Return [x, y] of the center of cell containing provided text 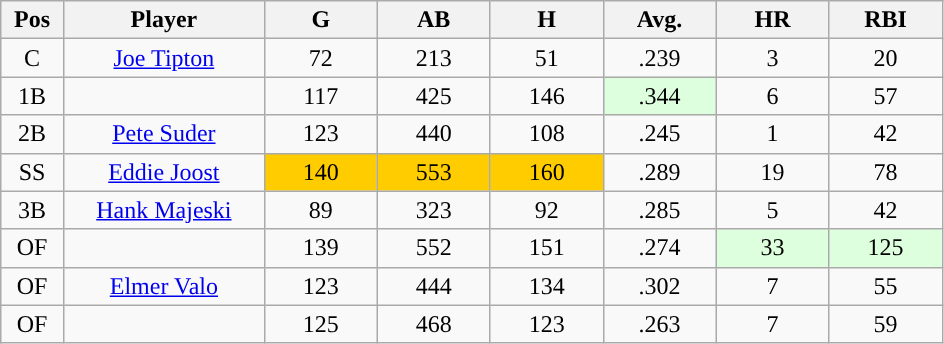
SS [32, 172]
1 [772, 134]
3 [772, 58]
Player [164, 20]
140 [320, 172]
.245 [660, 134]
440 [434, 134]
Avg. [660, 20]
59 [886, 324]
.302 [660, 286]
151 [546, 248]
425 [434, 96]
G [320, 20]
H [546, 20]
55 [886, 286]
33 [772, 248]
HR [772, 20]
.285 [660, 210]
.344 [660, 96]
Hank Majeski [164, 210]
57 [886, 96]
72 [320, 58]
Pos [32, 20]
AB [434, 20]
444 [434, 286]
1B [32, 96]
Elmer Valo [164, 286]
160 [546, 172]
5 [772, 210]
89 [320, 210]
6 [772, 96]
92 [546, 210]
553 [434, 172]
552 [434, 248]
.274 [660, 248]
139 [320, 248]
323 [434, 210]
Pete Suder [164, 134]
2B [32, 134]
19 [772, 172]
Eddie Joost [164, 172]
117 [320, 96]
213 [434, 58]
51 [546, 58]
.263 [660, 324]
146 [546, 96]
20 [886, 58]
.239 [660, 58]
C [32, 58]
468 [434, 324]
3B [32, 210]
134 [546, 286]
RBI [886, 20]
.289 [660, 172]
78 [886, 172]
Joe Tipton [164, 58]
108 [546, 134]
